From the cell containing the given text, extract its center point as (X, Y) coordinate. 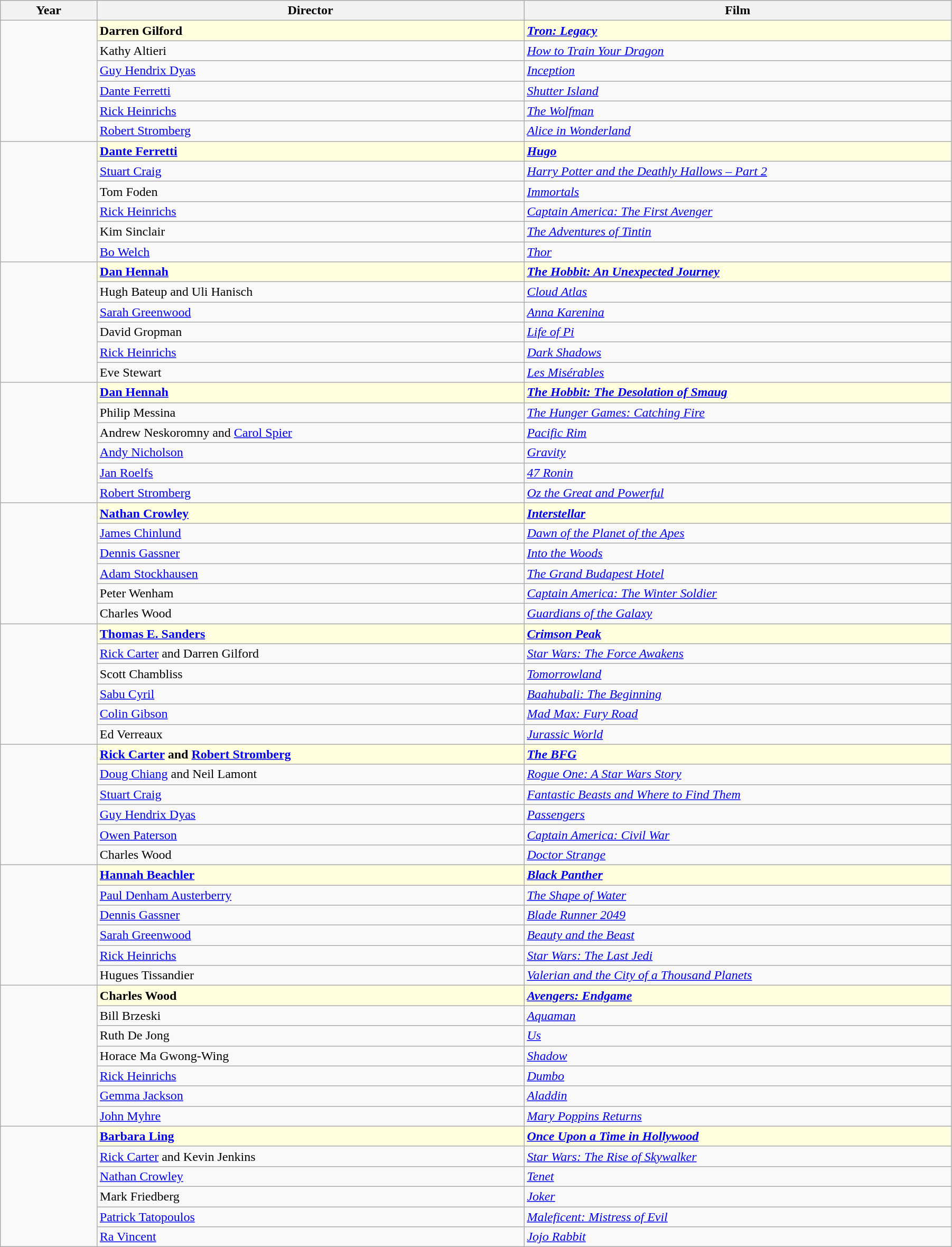
Tom Foden (311, 191)
Mark Friedberg (311, 1196)
Tron: Legacy (738, 31)
Aladdin (738, 1096)
John Myhre (311, 1116)
How to Train Your Dragon (738, 51)
Star Wars: The Force Awakens (738, 654)
Les Misérables (738, 372)
The Wolfman (738, 111)
Hugh Bateup and Uli Hanisch (311, 292)
Beauty and the Beast (738, 935)
Rick Carter and Kevin Jenkins (311, 1156)
Hugues Tissandier (311, 976)
Doctor Strange (738, 855)
Adam Stockhausen (311, 573)
The Adventures of Tintin (738, 231)
Baahubali: The Beginning (738, 694)
The Hunger Games: Catching Fire (738, 412)
Philip Messina (311, 412)
The Grand Budapest Hotel (738, 573)
Mad Max: Fury Road (738, 714)
Andrew Neskoromny and Carol Spier (311, 433)
Thor (738, 252)
Ruth De Jong (311, 1036)
Fantastic Beasts and Where to Find Them (738, 794)
Hugo (738, 151)
Guardians of the Galaxy (738, 614)
47 Ronin (738, 473)
David Gropman (311, 332)
Bill Brzeski (311, 1016)
Once Upon a Time in Hollywood (738, 1136)
Star Wars: The Last Jedi (738, 955)
Colin Gibson (311, 714)
Captain America: The First Avenger (738, 211)
Andy Nicholson (311, 453)
Star Wars: The Rise of Skywalker (738, 1156)
Harry Potter and the Deathly Hallows – Part 2 (738, 171)
Ed Verreaux (311, 734)
The BFG (738, 754)
Doug Chiang and Neil Lamont (311, 774)
Eve Stewart (311, 372)
Aquaman (738, 1016)
The Shape of Water (738, 895)
Into the Woods (738, 553)
Kathy Altieri (311, 51)
Captain America: The Winter Soldier (738, 594)
Immortals (738, 191)
Kim Sinclair (311, 231)
Jan Roelfs (311, 473)
Maleficent: Mistress of Evil (738, 1216)
Patrick Tatopoulos (311, 1216)
Oz the Great and Powerful (738, 493)
Dawn of the Planet of the Apes (738, 533)
Rick Carter and Robert Stromberg (311, 754)
Gemma Jackson (311, 1096)
Year (49, 11)
Owen Paterson (311, 835)
Darren Gilford (311, 31)
Barbara Ling (311, 1136)
Dark Shadows (738, 352)
James Chinlund (311, 533)
Film (738, 11)
Pacific Rim (738, 433)
Interstellar (738, 513)
Bo Welch (311, 252)
Joker (738, 1196)
Paul Denham Austerberry (311, 895)
Jojo Rabbit (738, 1237)
Dumbo (738, 1076)
Alice in Wonderland (738, 131)
Rick Carter and Darren Gilford (311, 654)
Anna Karenina (738, 312)
Director (311, 11)
Valerian and the City of a Thousand Planets (738, 976)
Gravity (738, 453)
The Hobbit: An Unexpected Journey (738, 272)
Scott Chambliss (311, 674)
Captain America: Civil War (738, 835)
Sabu Cyril (311, 694)
Rogue One: A Star Wars Story (738, 774)
Cloud Atlas (738, 292)
Shutter Island (738, 91)
Thomas E. Sanders (311, 634)
Avengers: Endgame (738, 996)
Ra Vincent (311, 1237)
Blade Runner 2049 (738, 915)
Mary Poppins Returns (738, 1116)
Crimson Peak (738, 634)
Shadow (738, 1056)
Life of Pi (738, 332)
Black Panther (738, 875)
Us (738, 1036)
Tenet (738, 1176)
The Hobbit: The Desolation of Smaug (738, 392)
Passengers (738, 814)
Tomorrowland (738, 674)
Horace Ma Gwong-Wing (311, 1056)
Jurassic World (738, 734)
Inception (738, 71)
Peter Wenham (311, 594)
Hannah Beachler (311, 875)
